Return the [X, Y] coordinate for the center point of the cell that contains the specified text.  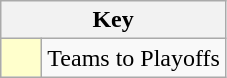
Key [114, 20]
Teams to Playoffs [134, 58]
